Scan for the cell matching the given text and deliver its [X, Y] coordinate at center. 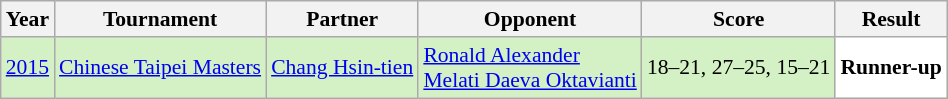
2015 [28, 68]
Chang Hsin-tien [342, 68]
Opponent [530, 19]
Tournament [160, 19]
Chinese Taipei Masters [160, 68]
Score [739, 19]
Year [28, 19]
Ronald Alexander Melati Daeva Oktavianti [530, 68]
18–21, 27–25, 15–21 [739, 68]
Runner-up [890, 68]
Partner [342, 19]
Result [890, 19]
